For the text-containing cell, return its midpoint in [X, Y] coordinate format. 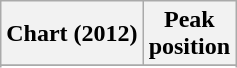
Chart (2012) [72, 34]
Peakposition [189, 34]
